Search for the cell housing the specified text and yield its [x, y] center coordinate. 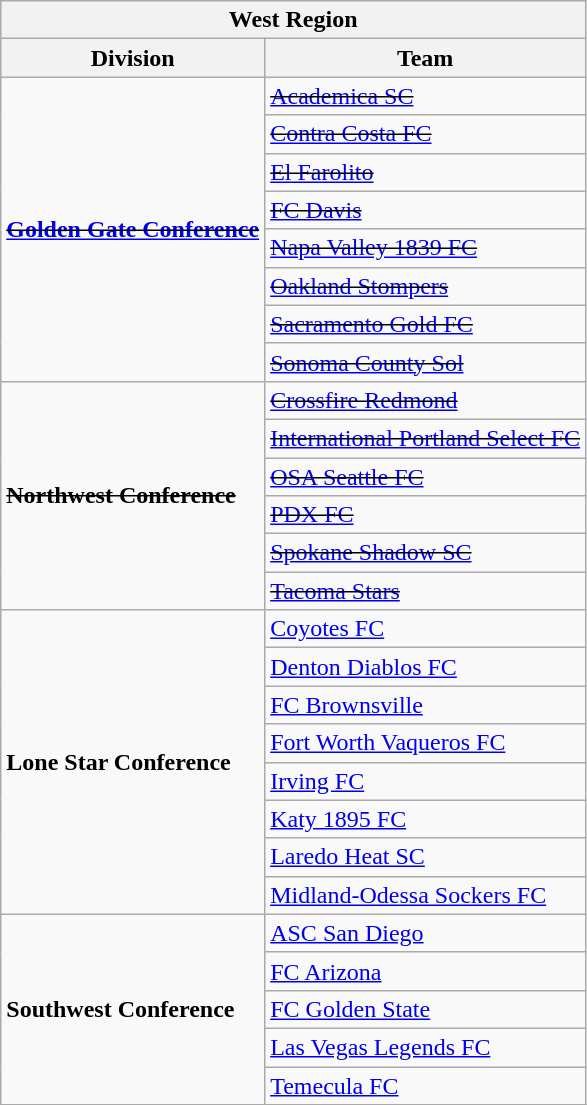
Katy 1895 FC [426, 819]
Napa Valley 1839 FC [426, 248]
Southwest Conference [133, 1009]
PDX FC [426, 515]
Irving FC [426, 781]
Sonoma County Sol [426, 362]
Las Vegas Legends FC [426, 1047]
Spokane Shadow SC [426, 553]
Sacramento Gold FC [426, 324]
Denton Diablos FC [426, 667]
FC Golden State [426, 1009]
Northwest Conference [133, 495]
FC Arizona [426, 971]
Lone Star Conference [133, 762]
International Portland Select FC [426, 438]
OSA Seattle FC [426, 477]
Midland-Odessa Sockers FC [426, 895]
Coyotes FC [426, 629]
Temecula FC [426, 1085]
Oakland Stompers [426, 286]
FC Brownsville [426, 705]
El Farolito [426, 172]
Academica SC [426, 96]
Division [133, 58]
West Region [294, 20]
Team [426, 58]
Fort Worth Vaqueros FC [426, 743]
FC Davis [426, 210]
Contra Costa FC [426, 134]
Crossfire Redmond [426, 400]
Golden Gate Conference [133, 229]
ASC San Diego [426, 933]
Tacoma Stars [426, 591]
Laredo Heat SC [426, 857]
